From the cell containing the given text, extract its center point as [x, y] coordinate. 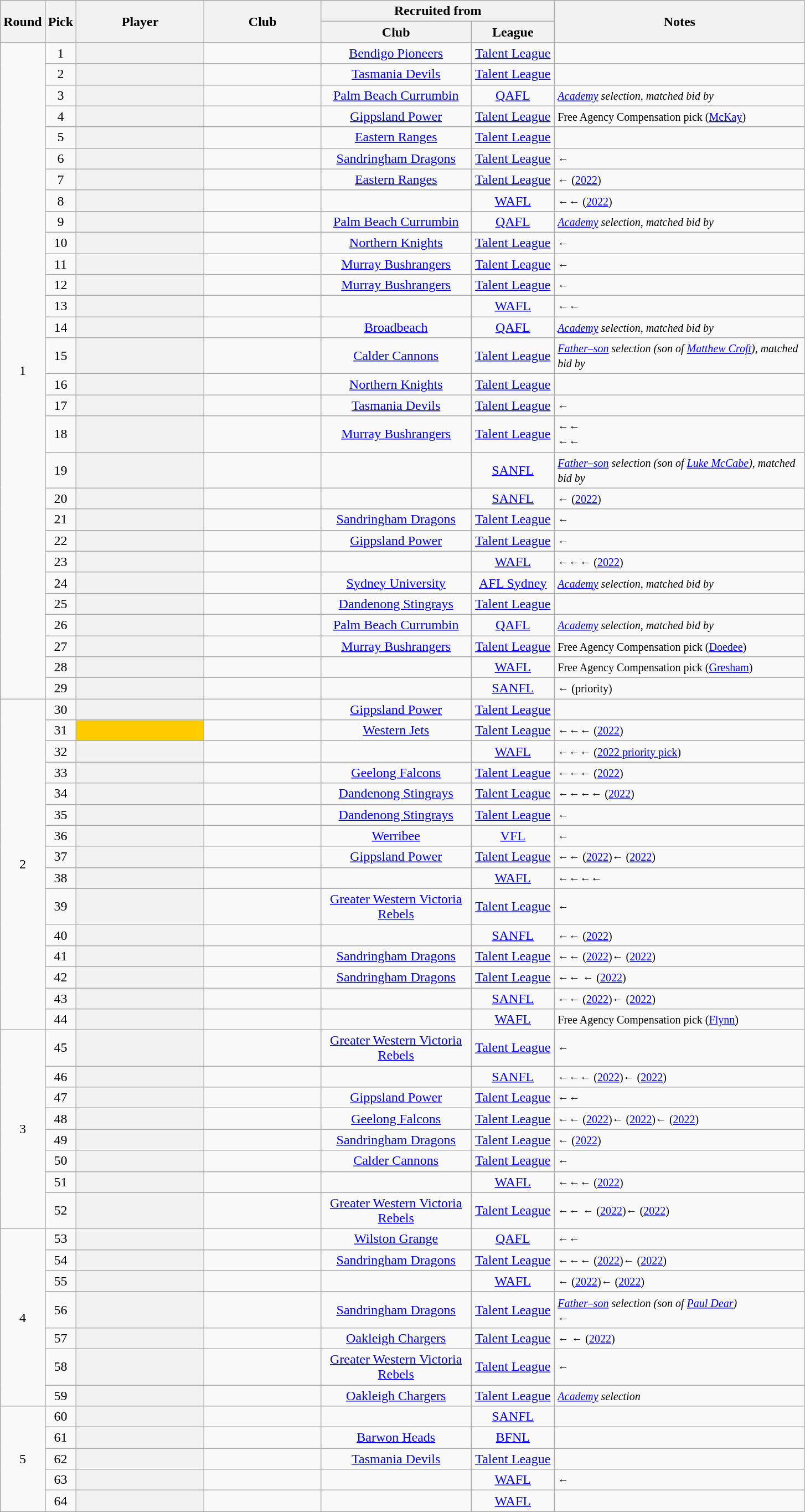
35 [60, 815]
Free Agency Compensation pick (Gresham) [680, 667]
18 [60, 434]
46 [60, 1077]
6 [60, 158]
48 [60, 1119]
Player [141, 22]
Father–son selection (son of Luke McCabe), matched bid by [680, 470]
8 [60, 200]
30 [60, 709]
Western Jets [396, 731]
Academy selection [680, 1395]
Father–son selection (son of Paul Dear)← [680, 1309]
49 [60, 1140]
52 [60, 1211]
← (2022)← (2022) [680, 1281]
← ← (2022) [680, 1338]
Free Agency Compensation pick (Flynn) [680, 1020]
28 [60, 667]
←←← (2022 priority pick) [680, 752]
21 [60, 520]
←← ← (2022) [680, 977]
39 [60, 906]
16 [60, 384]
60 [60, 1417]
40 [60, 935]
26 [60, 625]
63 [60, 1480]
Notes [680, 22]
7 [60, 179]
42 [60, 977]
37 [60, 857]
11 [60, 264]
41 [60, 956]
Free Agency Compensation pick (Doedee) [680, 646]
45 [60, 1048]
Recruited from [438, 11]
20 [60, 498]
50 [60, 1161]
←← (2022)← (2022)← (2022) [680, 1119]
27 [60, 646]
19 [60, 470]
24 [60, 583]
33 [60, 773]
League [513, 32]
55 [60, 1281]
Sydney University [396, 583]
17 [60, 405]
Pick [60, 22]
36 [60, 836]
Broadbeach [396, 327]
64 [60, 1501]
44 [60, 1020]
9 [60, 222]
23 [60, 562]
47 [60, 1098]
38 [60, 878]
Father–son selection (son of Matthew Croft), matched bid by [680, 356]
29 [60, 688]
34 [60, 794]
Werribee [396, 836]
32 [60, 752]
31 [60, 731]
13 [60, 306]
54 [60, 1260]
59 [60, 1395]
53 [60, 1239]
←←←← (2022) [680, 794]
22 [60, 541]
12 [60, 285]
62 [60, 1459]
15 [60, 356]
56 [60, 1309]
Free Agency Compensation pick (McKay) [680, 116]
AFL Sydney [513, 583]
10 [60, 243]
58 [60, 1367]
Barwon Heads [396, 1438]
Bendigo Pioneers [396, 53]
BFNL [513, 1438]
←← ← (2022)← (2022) [680, 1211]
57 [60, 1338]
Wilston Grange [396, 1239]
Round [23, 22]
51 [60, 1182]
61 [60, 1438]
14 [60, 327]
← (priority) [680, 688]
VFL [513, 836]
43 [60, 999]
25 [60, 604]
